Return (x, y) of the center of cell containing provided text 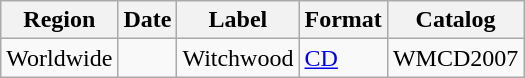
Witchwood (238, 58)
Worldwide (60, 58)
Label (238, 20)
CD (343, 58)
Date (148, 20)
Catalog (455, 20)
Region (60, 20)
Format (343, 20)
WMCD2007 (455, 58)
